Find where the given text appears and provide that cell's center as [x, y] coordinate. 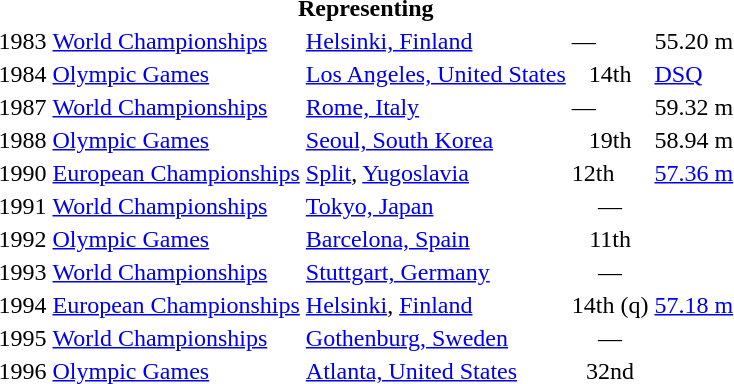
Split, Yugoslavia [436, 173]
19th [610, 140]
12th [610, 173]
14th (q) [610, 305]
14th [610, 74]
11th [610, 239]
Seoul, South Korea [436, 140]
Los Angeles, United States [436, 74]
Tokyo, Japan [436, 206]
Gothenburg, Sweden [436, 338]
Rome, Italy [436, 107]
Barcelona, Spain [436, 239]
Stuttgart, Germany [436, 272]
